Scan for the cell matching the given text and deliver its [x, y] coordinate at center. 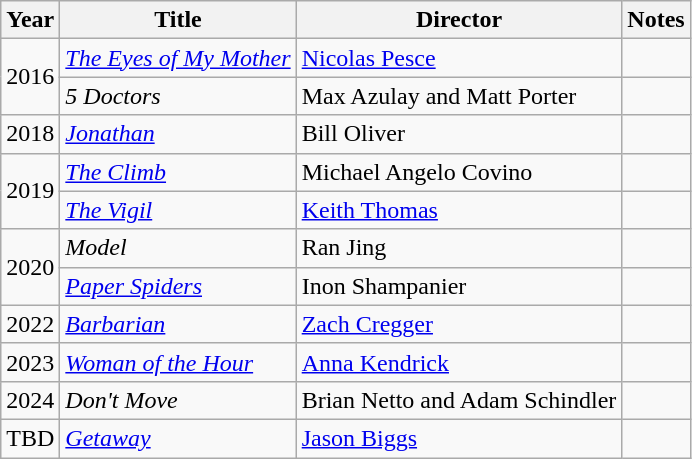
2020 [30, 267]
Paper Spiders [178, 286]
2024 [30, 400]
Bill Oliver [459, 134]
2018 [30, 134]
Keith Thomas [459, 210]
TBD [30, 438]
Ran Jing [459, 248]
5 Doctors [178, 96]
Notes [656, 20]
Getaway [178, 438]
2019 [30, 191]
The Vigil [178, 210]
Jason Biggs [459, 438]
Woman of the Hour [178, 362]
Inon Shampanier [459, 286]
Brian Netto and Adam Schindler [459, 400]
2022 [30, 324]
The Eyes of My Mother [178, 58]
Model [178, 248]
Don't Move [178, 400]
2016 [30, 77]
2023 [30, 362]
Year [30, 20]
Zach Cregger [459, 324]
Max Azulay and Matt Porter [459, 96]
Michael Angelo Covino [459, 172]
Anna Kendrick [459, 362]
Nicolas Pesce [459, 58]
Jonathan [178, 134]
The Climb [178, 172]
Director [459, 20]
Title [178, 20]
Barbarian [178, 324]
